Return (x, y) of the center of cell containing provided text 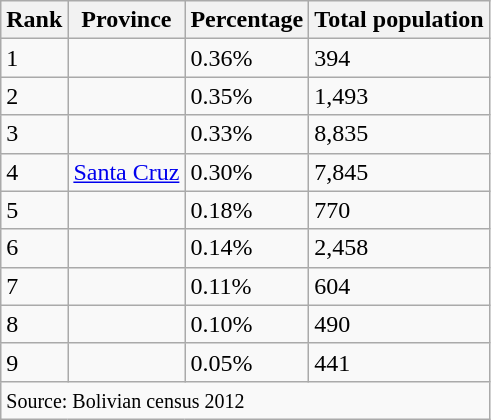
770 (399, 210)
0.10% (247, 324)
490 (399, 324)
0.18% (247, 210)
0.35% (247, 96)
0.30% (247, 172)
2,458 (399, 248)
Source: Bolivian census 2012 (245, 400)
0.11% (247, 286)
8,835 (399, 134)
394 (399, 58)
Rank (34, 20)
9 (34, 362)
4 (34, 172)
7,845 (399, 172)
5 (34, 210)
0.05% (247, 362)
Percentage (247, 20)
0.36% (247, 58)
3 (34, 134)
6 (34, 248)
2 (34, 96)
Province (126, 20)
Total population (399, 20)
1 (34, 58)
441 (399, 362)
0.14% (247, 248)
0.33% (247, 134)
7 (34, 286)
1,493 (399, 96)
8 (34, 324)
Santa Cruz (126, 172)
604 (399, 286)
